Provide the (x, y) coordinate of the cell's center where the given text is located.  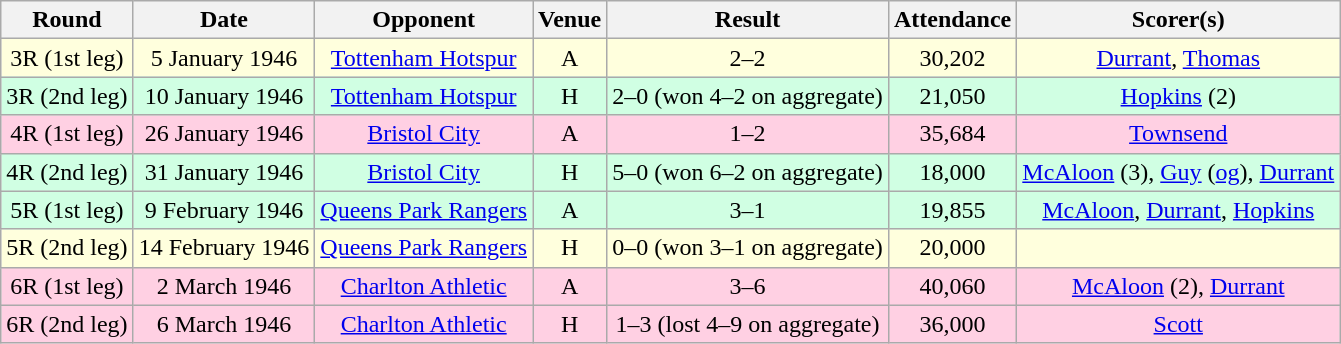
26 January 1946 (224, 134)
2–0 (won 4–2 on aggregate) (748, 96)
5 January 1946 (224, 58)
36,000 (952, 324)
40,060 (952, 286)
35,684 (952, 134)
3–6 (748, 286)
Townsend (1178, 134)
0–0 (won 3–1 on aggregate) (748, 248)
21,050 (952, 96)
3R (1st leg) (67, 58)
Scott (1178, 324)
18,000 (952, 172)
1–2 (748, 134)
20,000 (952, 248)
19,855 (952, 210)
5–0 (won 6–2 on aggregate) (748, 172)
Hopkins (2) (1178, 96)
McAloon, Durrant, Hopkins (1178, 210)
5R (1st leg) (67, 210)
Result (748, 20)
2–2 (748, 58)
Venue (570, 20)
Date (224, 20)
3–1 (748, 210)
Attendance (952, 20)
9 February 1946 (224, 210)
6 March 1946 (224, 324)
5R (2nd leg) (67, 248)
4R (1st leg) (67, 134)
3R (2nd leg) (67, 96)
Durrant, Thomas (1178, 58)
6R (2nd leg) (67, 324)
Scorer(s) (1178, 20)
1–3 (lost 4–9 on aggregate) (748, 324)
Opponent (424, 20)
McAloon (2), Durrant (1178, 286)
McAloon (3), Guy (og), Durrant (1178, 172)
Round (67, 20)
2 March 1946 (224, 286)
6R (1st leg) (67, 286)
14 February 1946 (224, 248)
4R (2nd leg) (67, 172)
31 January 1946 (224, 172)
10 January 1946 (224, 96)
30,202 (952, 58)
